Find where the given text appears and provide that cell's center as (x, y) coordinate. 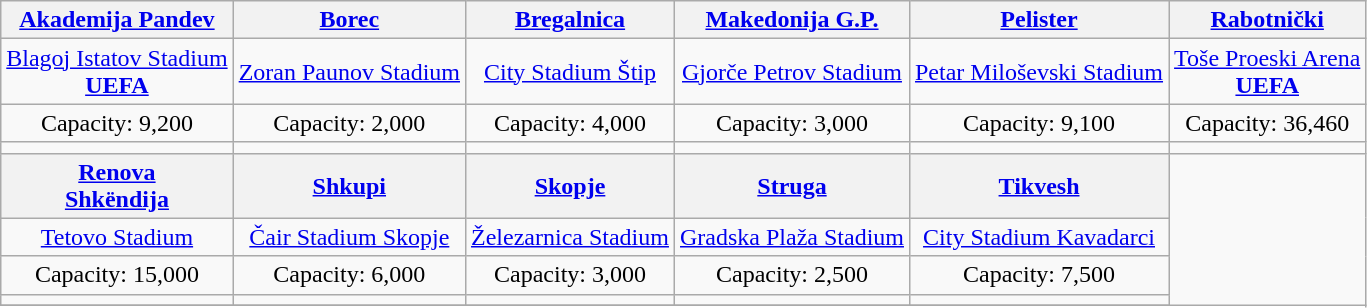
Capacity: 2,500 (792, 275)
Capacity: 6,000 (349, 275)
Capacity: 4,000 (570, 123)
Capacity: 9,100 (1038, 123)
Capacity: 7,500 (1038, 275)
Skopje (570, 186)
City Stadium Štip (570, 72)
Petar Miloševski Stadium (1038, 72)
Pelister (1038, 20)
Shkupi (349, 186)
Gjorče Petrov Stadium (792, 72)
Toše Proeski Arena UEFA (1268, 72)
Capacity: 36,460 (1268, 123)
Borec (349, 20)
Železarnica Stadium (570, 237)
Akademija Pandev (117, 20)
Blagoj Istatov StadiumUEFA (117, 72)
Zoran Paunov Stadium (349, 72)
Tikvesh (1038, 186)
Tetovo Stadium (117, 237)
Makedonija G.P. (792, 20)
Bregalnica (570, 20)
Capacity: 9,200 (117, 123)
Gradska Plaža Stadium (792, 237)
Capacity: 15,000 (117, 275)
Struga (792, 186)
City Stadium Kavadarci (1038, 237)
RenovaShkëndija (117, 186)
Rabotnički (1268, 20)
Capacity: 2,000 (349, 123)
Čair Stadium Skopje (349, 237)
